Identify which cell holds the provided text, then report its (X, Y) central coordinate. 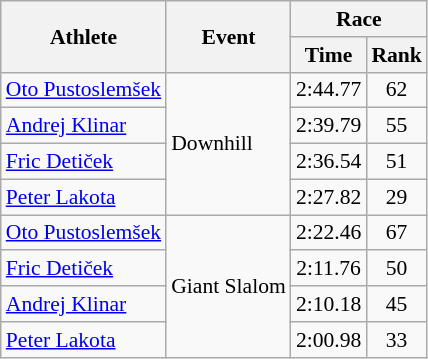
67 (396, 233)
Rank (396, 55)
Athlete (84, 36)
2:10.18 (328, 304)
Time (328, 55)
62 (396, 90)
50 (396, 269)
51 (396, 162)
33 (396, 340)
2:11.76 (328, 269)
Event (228, 36)
29 (396, 197)
Race (359, 19)
2:44.77 (328, 90)
2:00.98 (328, 340)
2:36.54 (328, 162)
45 (396, 304)
55 (396, 126)
2:39.79 (328, 126)
Downhill (228, 143)
2:22.46 (328, 233)
Giant Slalom (228, 286)
2:27.82 (328, 197)
